Scan for the cell matching the given text and deliver its (X, Y) coordinate at center. 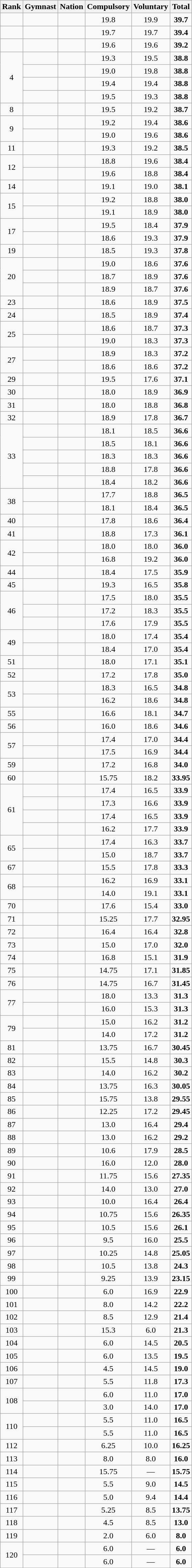
28.5 (181, 1150)
83 (11, 1073)
Compulsory (108, 7)
46 (11, 611)
35.0 (181, 675)
11 (11, 148)
105 (11, 1356)
44 (11, 572)
117 (11, 1510)
33 (11, 456)
12.0 (151, 1163)
74 (11, 957)
115 (11, 1484)
89 (11, 1150)
36.1 (181, 533)
70 (11, 906)
6.25 (108, 1446)
10.6 (108, 1150)
31 (11, 405)
31.85 (181, 970)
13.3 (151, 996)
38 (11, 501)
76 (11, 983)
38.7 (181, 109)
9.5 (108, 1240)
38.5 (181, 148)
21.4 (181, 1317)
9.4 (151, 1497)
99 (11, 1279)
35.1 (181, 662)
15.1 (151, 957)
26.4 (181, 1202)
108 (11, 1401)
9 (11, 129)
27 (11, 360)
Gymnast (40, 7)
14.4 (181, 1497)
86 (11, 1112)
Voluntary (151, 7)
72 (11, 932)
65 (11, 848)
23.15 (181, 1279)
39.4 (181, 32)
32 (11, 418)
15 (11, 206)
19 (11, 251)
107 (11, 1381)
73 (11, 945)
34.7 (181, 713)
95 (11, 1227)
11.75 (108, 1176)
92 (11, 1189)
19.9 (151, 20)
93 (11, 1202)
5.25 (108, 1510)
17 (11, 232)
55 (11, 713)
87 (11, 1124)
104 (11, 1343)
32.8 (181, 932)
28.0 (181, 1163)
79 (11, 1028)
30.05 (181, 1086)
29.55 (181, 1099)
13.5 (151, 1356)
12.9 (151, 1317)
82 (11, 1060)
15.25 (108, 919)
21.3 (181, 1330)
100 (11, 1292)
77 (11, 1003)
14 (11, 187)
25 (11, 334)
37.1 (181, 379)
85 (11, 1099)
102 (11, 1317)
15.4 (151, 906)
81 (11, 1047)
29.45 (181, 1112)
4 (11, 77)
12.25 (108, 1112)
106 (11, 1368)
30.45 (181, 1047)
94 (11, 1215)
36.8 (181, 405)
36.9 (181, 392)
23 (11, 302)
101 (11, 1304)
Total (181, 7)
36.4 (181, 521)
51 (11, 662)
49 (11, 643)
91 (11, 1176)
40 (11, 521)
30.2 (181, 1073)
29 (11, 379)
75 (11, 970)
37.4 (181, 315)
112 (11, 1446)
10.25 (108, 1253)
2.0 (108, 1536)
37.8 (181, 251)
36.7 (181, 418)
37.5 (181, 302)
41 (11, 533)
27.0 (181, 1189)
24.3 (181, 1266)
31.9 (181, 957)
61 (11, 810)
12 (11, 167)
25.05 (181, 1253)
56 (11, 726)
38.1 (181, 187)
24 (11, 315)
35.9 (181, 572)
31.45 (181, 983)
29.2 (181, 1137)
25.5 (181, 1240)
20 (11, 276)
26.1 (181, 1227)
113 (11, 1459)
3.0 (108, 1407)
98 (11, 1266)
Rank (11, 7)
32.95 (181, 919)
27.35 (181, 1176)
35.8 (181, 585)
120 (11, 1555)
96 (11, 1240)
84 (11, 1086)
Nation (71, 7)
33.95 (181, 777)
97 (11, 1253)
110 (11, 1427)
118 (11, 1523)
11.8 (151, 1381)
14.2 (151, 1304)
103 (11, 1330)
59 (11, 765)
45 (11, 585)
33.0 (181, 906)
26.35 (181, 1215)
67 (11, 868)
68 (11, 887)
5.0 (108, 1497)
114 (11, 1471)
119 (11, 1536)
71 (11, 919)
30 (11, 392)
53 (11, 694)
88 (11, 1137)
16.25 (181, 1446)
9.25 (108, 1279)
20.5 (181, 1343)
10.75 (108, 1215)
57 (11, 745)
34.0 (181, 765)
8 (11, 109)
42 (11, 553)
29.4 (181, 1124)
39.7 (181, 20)
34.6 (181, 726)
9.0 (151, 1484)
116 (11, 1497)
22.2 (181, 1304)
90 (11, 1163)
30.3 (181, 1060)
32.0 (181, 945)
60 (11, 777)
39.2 (181, 45)
22.9 (181, 1292)
33.3 (181, 868)
52 (11, 675)
13.9 (151, 1279)
